Extract the (X, Y) coordinate from the center of the cell holding the provided text.  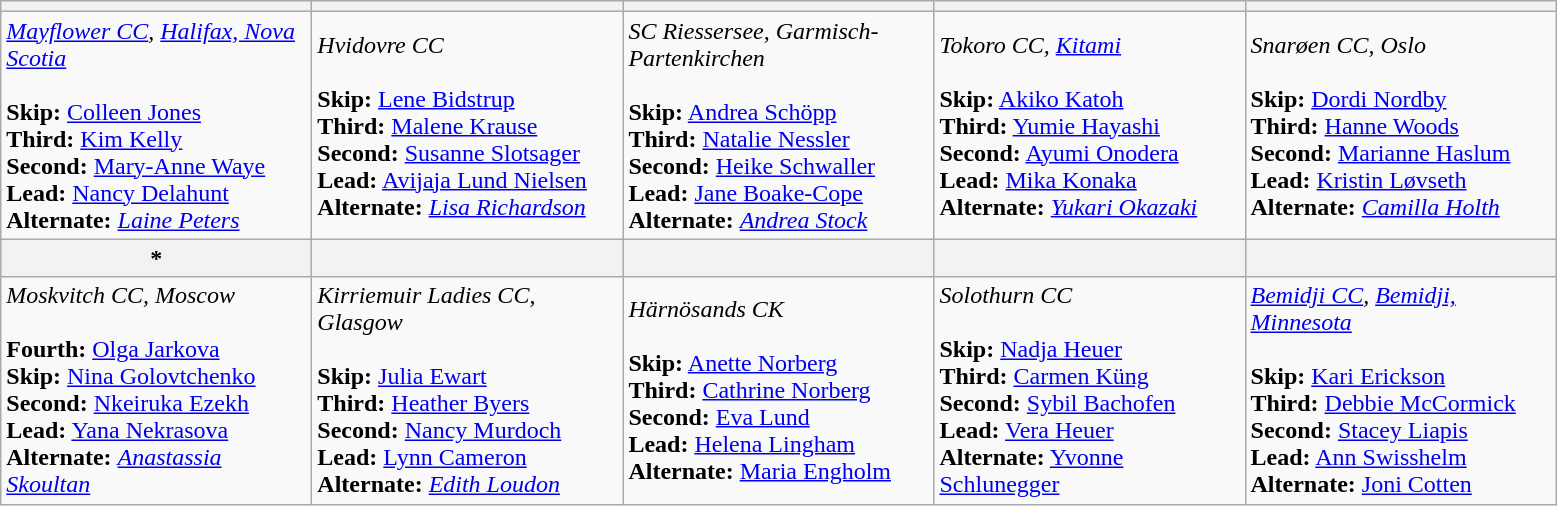
Solothurn CC Skip: Nadja Heuer Third: Carmen Küng Second: Sybil Bachofen Lead: Vera Heuer Alternate: Yvonne Schlunegger (1090, 390)
Hvidovre CC Skip: Lene Bidstrup Third: Malene Krause Second: Susanne Slotsager Lead: Avijaja Lund Nielsen Alternate: Lisa Richardson (468, 126)
Bemidji CC, Bemidji, Minnesota Skip: Kari Erickson Third: Debbie McCormick Second: Stacey Liapis Lead: Ann Swisshelm Alternate: Joni Cotten (1400, 390)
Moskvitch CC, Moscow Fourth: Olga Jarkova Skip: Nina Golovtchenko Second: Nkeiruka Ezekh Lead: Yana Nekrasova Alternate: Anastassia Skoultan (156, 390)
Tokoro CC, Kitami Skip: Akiko Katoh Third: Yumie Hayashi Second: Ayumi Onodera Lead: Mika Konaka Alternate: Yukari Okazaki (1090, 126)
Härnösands CK Skip: Anette Norberg Third: Cathrine Norberg Second: Eva Lund Lead: Helena Lingham Alternate: Maria Engholm (778, 390)
Kirriemuir Ladies CC, Glasgow Skip: Julia Ewart Third: Heather Byers Second: Nancy Murdoch Lead: Lynn Cameron Alternate: Edith Loudon (468, 390)
Mayflower CC, Halifax, Nova Scotia Skip: Colleen Jones Third: Kim Kelly Second: Mary-Anne Waye Lead: Nancy Delahunt Alternate: Laine Peters (156, 126)
* (156, 258)
Snarøen CC, Oslo Skip: Dordi Nordby Third: Hanne Woods Second: Marianne Haslum Lead: Kristin Løvseth Alternate: Camilla Holth (1400, 126)
